Search for the cell housing the specified text and yield its (X, Y) center coordinate. 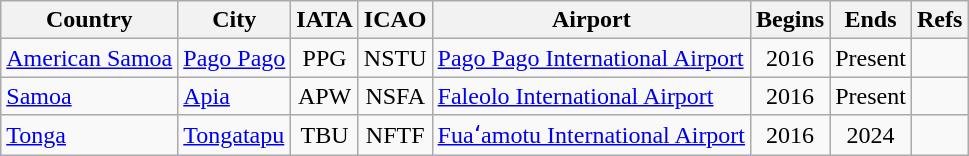
Begins (790, 20)
Ends (871, 20)
APW (325, 96)
Tongatapu (234, 135)
Apia (234, 96)
Country (90, 20)
NFTF (395, 135)
TBU (325, 135)
American Samoa (90, 58)
Samoa (90, 96)
PPG (325, 58)
2024 (871, 135)
ICAO (395, 20)
Pago Pago (234, 58)
Tonga (90, 135)
IATA (325, 20)
Pago Pago International Airport (591, 58)
NSFA (395, 96)
City (234, 20)
Airport (591, 20)
Fuaʻamotu International Airport (591, 135)
NSTU (395, 58)
Refs (939, 20)
Faleolo International Airport (591, 96)
